Pinpoint the cell where the given text exists, returning its (x, y) midpoint coordinate. 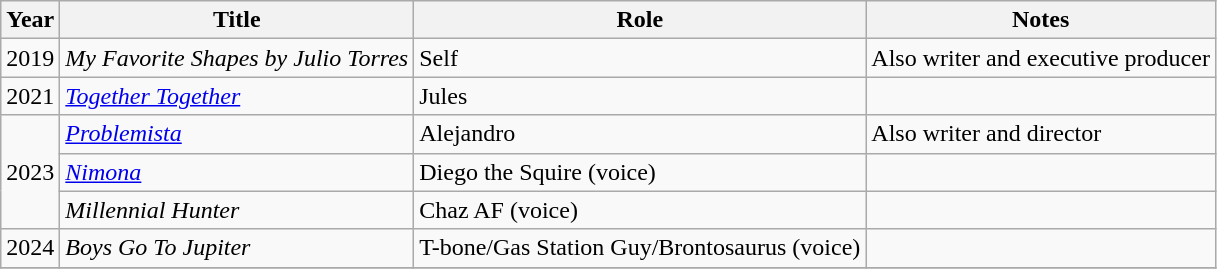
My Favorite Shapes by Julio Torres (237, 58)
T-bone/Gas Station Guy/Brontosaurus (voice) (640, 248)
Year (30, 20)
Together Together (237, 96)
Alejandro (640, 134)
Jules (640, 96)
2023 (30, 172)
2019 (30, 58)
2021 (30, 96)
Problemista (237, 134)
Also writer and director (1041, 134)
Boys Go To Jupiter (237, 248)
2024 (30, 248)
Title (237, 20)
Self (640, 58)
Notes (1041, 20)
Also writer and executive producer (1041, 58)
Role (640, 20)
Nimona (237, 172)
Millennial Hunter (237, 210)
Diego the Squire (voice) (640, 172)
Chaz AF (voice) (640, 210)
